Locate the cell with the specified text and output its (x, y) center coordinate. 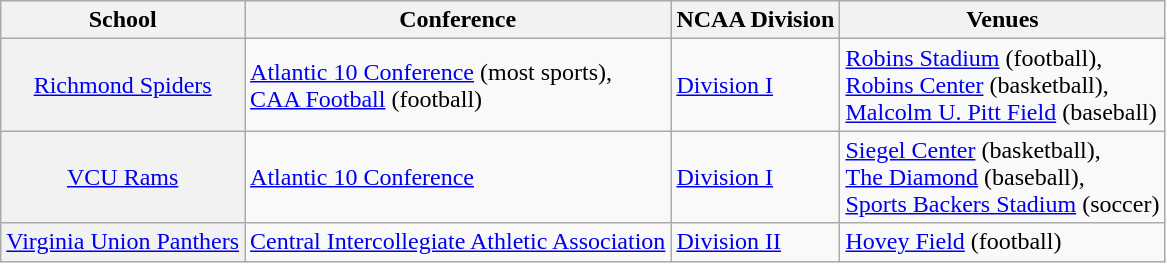
Atlantic 10 Conference (458, 177)
Virginia Union Panthers (123, 242)
Atlantic 10 Conference (most sports), CAA Football (football) (458, 85)
Robins Stadium (football), Robins Center (basketball), Malcolm U. Pitt Field (baseball) (1002, 85)
Richmond Spiders (123, 85)
School (123, 20)
VCU Rams (123, 177)
Siegel Center (basketball), The Diamond (baseball), Sports Backers Stadium (soccer) (1002, 177)
NCAA Division (756, 20)
Conference (458, 20)
Division II (756, 242)
Venues (1002, 20)
Hovey Field (football) (1002, 242)
Central Intercollegiate Athletic Association (458, 242)
